Identify which cell holds the provided text, then report its (X, Y) central coordinate. 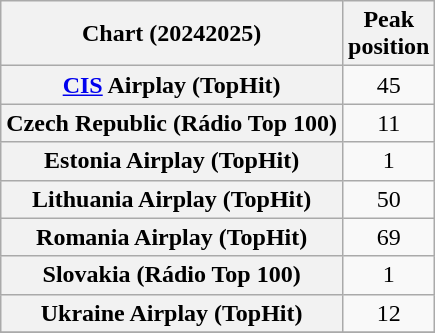
11 (389, 123)
45 (389, 85)
Lithuania Airplay (TopHit) (172, 199)
CIS Airplay (TopHit) (172, 85)
69 (389, 237)
Slovakia (Rádio Top 100) (172, 275)
Chart (20242025) (172, 34)
Czech Republic (Rádio Top 100) (172, 123)
Peakposition (389, 34)
50 (389, 199)
Romania Airplay (TopHit) (172, 237)
12 (389, 313)
Ukraine Airplay (TopHit) (172, 313)
Estonia Airplay (TopHit) (172, 161)
